Scan for the cell matching the given text and deliver its (x, y) coordinate at center. 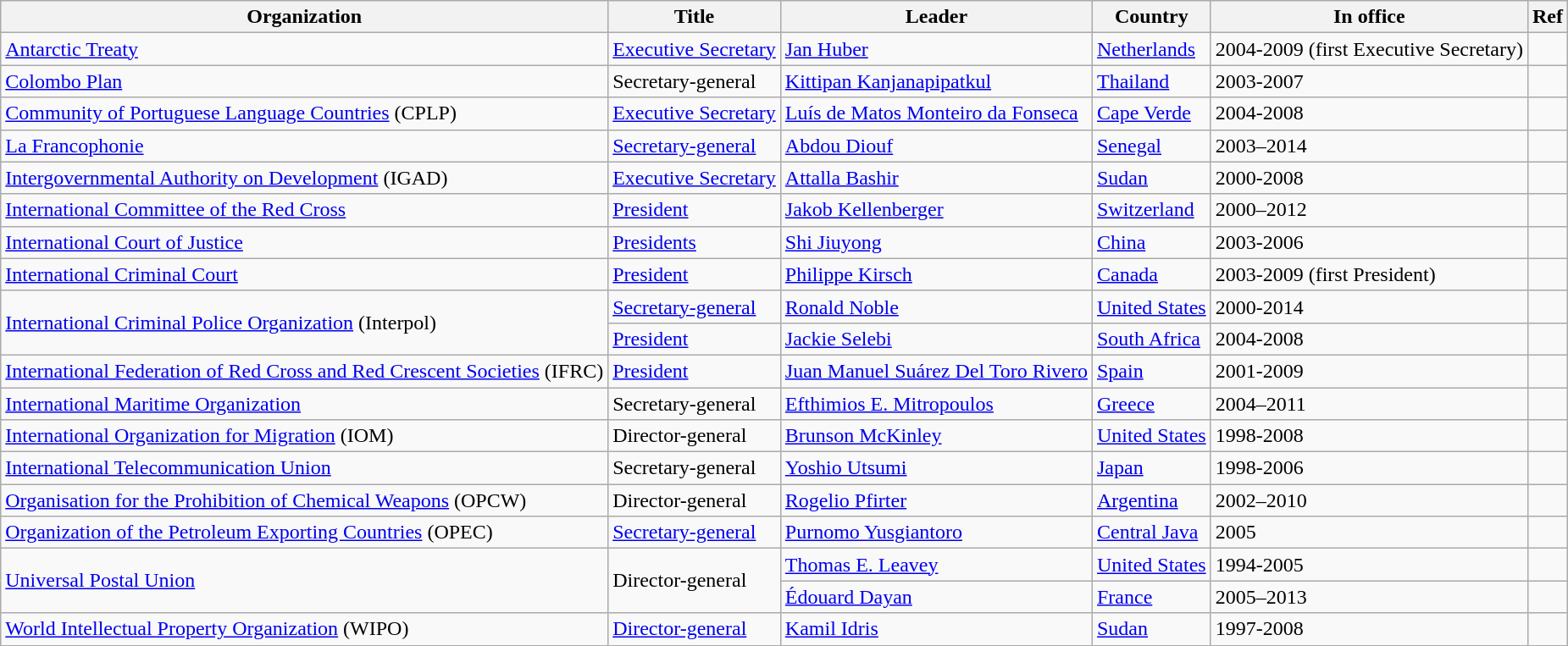
Spain (1151, 371)
World Intellectual Property Organization (WIPO) (305, 629)
1994-2005 (1369, 565)
2003-2007 (1369, 81)
Luís de Matos Monteiro da Fonseca (936, 113)
Argentina (1151, 500)
Efthimios E. Mitropoulos (936, 404)
Thailand (1151, 81)
Philippe Kirsch (936, 274)
Shi Jiuyong (936, 242)
Organization (305, 17)
Antarctic Treaty (305, 49)
1998-2008 (1369, 436)
2003-2006 (1369, 242)
Central Java (1151, 533)
Organisation for the Prohibition of Chemical Weapons (OPCW) (305, 500)
2000-2008 (1369, 178)
International Committee of the Red Cross (305, 210)
Thomas E. Leavey (936, 565)
Japan (1151, 468)
2005 (1369, 533)
In office (1369, 17)
Country (1151, 17)
Senegal (1151, 146)
Intergovernmental Authority on Development (IGAD) (305, 178)
Attalla Bashir (936, 178)
2000–2012 (1369, 210)
International Court of Justice (305, 242)
2002–2010 (1369, 500)
International Telecommunication Union (305, 468)
Greece (1151, 404)
Canada (1151, 274)
Yoshio Utsumi (936, 468)
Presidents (695, 242)
2003-2009 (first President) (1369, 274)
Kamil Idris (936, 629)
2001-2009 (1369, 371)
La Francophonie (305, 146)
Cape Verde (1151, 113)
2004-2009 (first Executive Secretary) (1369, 49)
2004–2011 (1369, 404)
Jan Huber (936, 49)
Kittipan Kanjanapipatkul (936, 81)
International Maritime Organization (305, 404)
Ref (1547, 17)
Rogelio Pfirter (936, 500)
Leader (936, 17)
2000-2014 (1369, 306)
Ronald Noble (936, 306)
Jakob Kellenberger (936, 210)
Community of Portuguese Language Countries (CPLP) (305, 113)
Juan Manuel Suárez Del Toro Rivero (936, 371)
Title (695, 17)
Netherlands (1151, 49)
Édouard Dayan (936, 597)
Brunson McKinley (936, 436)
International Organization for Migration (IOM) (305, 436)
International Criminal Police Organization (Interpol) (305, 323)
China (1151, 242)
Universal Postal Union (305, 581)
1998-2006 (1369, 468)
France (1151, 597)
1997-2008 (1369, 629)
South Africa (1151, 339)
Purnomo Yusgiantoro (936, 533)
Jackie Selebi (936, 339)
International Federation of Red Cross and Red Crescent Societies (IFRC) (305, 371)
2003–2014 (1369, 146)
Organization of the Petroleum Exporting Countries (OPEC) (305, 533)
Switzerland (1151, 210)
International Criminal Court (305, 274)
Abdou Diouf (936, 146)
2005–2013 (1369, 597)
Colombo Plan (305, 81)
